Locate the cell with the specified text and output its [X, Y] center coordinate. 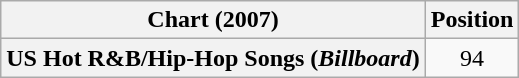
Chart (2007) [213, 20]
94 [472, 58]
Position [472, 20]
US Hot R&B/Hip-Hop Songs (Billboard) [213, 58]
